Provide the (x, y) coordinate of the cell's center where the given text is located.  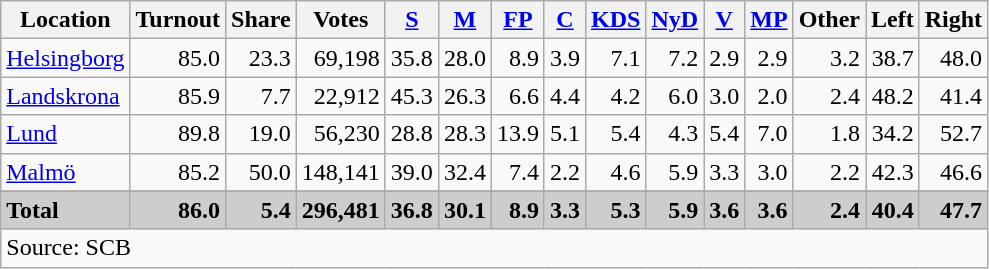
39.0 (412, 172)
41.4 (953, 96)
KDS (616, 20)
40.4 (893, 210)
Votes (340, 20)
Helsingborg (66, 58)
4.6 (616, 172)
7.1 (616, 58)
26.3 (464, 96)
7.2 (675, 58)
47.7 (953, 210)
1.8 (829, 134)
7.7 (262, 96)
42.3 (893, 172)
148,141 (340, 172)
36.8 (412, 210)
89.8 (178, 134)
4.4 (564, 96)
Share (262, 20)
2.0 (769, 96)
Turnout (178, 20)
Location (66, 20)
38.7 (893, 58)
48.0 (953, 58)
85.9 (178, 96)
7.4 (518, 172)
Right (953, 20)
M (464, 20)
Lund (66, 134)
86.0 (178, 210)
48.2 (893, 96)
13.9 (518, 134)
32.4 (464, 172)
69,198 (340, 58)
45.3 (412, 96)
MP (769, 20)
V (724, 20)
19.0 (262, 134)
50.0 (262, 172)
Total (66, 210)
6.0 (675, 96)
5.1 (564, 134)
Landskrona (66, 96)
6.6 (518, 96)
28.8 (412, 134)
28.0 (464, 58)
7.0 (769, 134)
NyD (675, 20)
4.3 (675, 134)
296,481 (340, 210)
3.9 (564, 58)
52.7 (953, 134)
5.3 (616, 210)
4.2 (616, 96)
Left (893, 20)
85.0 (178, 58)
22,912 (340, 96)
S (412, 20)
28.3 (464, 134)
Source: SCB (494, 248)
56,230 (340, 134)
3.2 (829, 58)
30.1 (464, 210)
Other (829, 20)
34.2 (893, 134)
Malmö (66, 172)
23.3 (262, 58)
C (564, 20)
FP (518, 20)
46.6 (953, 172)
35.8 (412, 58)
85.2 (178, 172)
